Determine the [X, Y] coordinate at the center of the cell enclosing the given text.  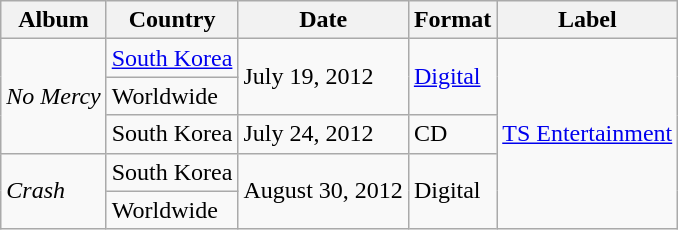
Label [588, 20]
Album [54, 20]
Format [452, 20]
No Mercy [54, 96]
July 19, 2012 [323, 77]
Crash [54, 191]
Country [172, 20]
TS Entertainment [588, 134]
July 24, 2012 [323, 134]
Date [323, 20]
CD [452, 134]
August 30, 2012 [323, 191]
